Return the [X, Y] coordinate for the center point of the cell that contains the specified text.  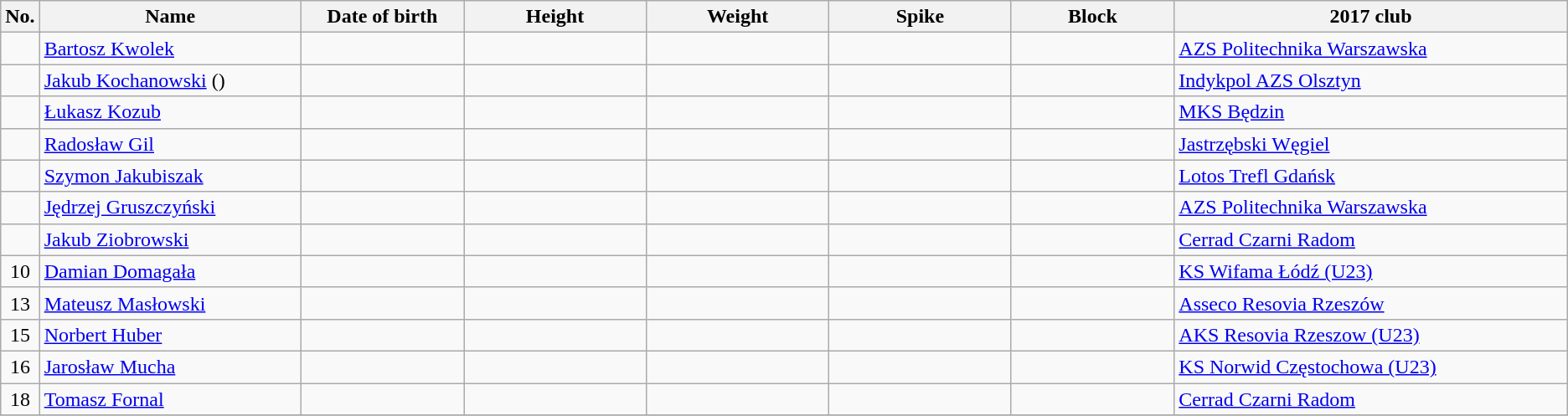
Block [1092, 17]
2017 club [1370, 17]
Jastrzębski Węgiel [1370, 144]
10 [20, 271]
Lotos Trefl Gdańsk [1370, 176]
Bartosz Kwolek [170, 49]
KS Norwid Częstochowa (U23) [1370, 367]
KS Wifama Łódź (U23) [1370, 271]
Height [555, 17]
Weight [737, 17]
16 [20, 367]
Name [170, 17]
Date of birth [382, 17]
15 [20, 335]
Radosław Gil [170, 144]
Asseco Resovia Rzeszów [1370, 303]
MKS Będzin [1370, 112]
18 [20, 399]
13 [20, 303]
Norbert Huber [170, 335]
Jarosław Mucha [170, 367]
Indykpol AZS Olsztyn [1370, 80]
Jędrzej Gruszczyński [170, 208]
Łukasz Kozub [170, 112]
Tomasz Fornal [170, 399]
Szymon Jakubiszak [170, 176]
No. [20, 17]
Spike [920, 17]
Mateusz Masłowski [170, 303]
Damian Domagała [170, 271]
Jakub Ziobrowski [170, 239]
AKS Resovia Rzeszow (U23) [1370, 335]
Jakub Kochanowski () [170, 80]
